Search for the cell housing the specified text and yield its (x, y) center coordinate. 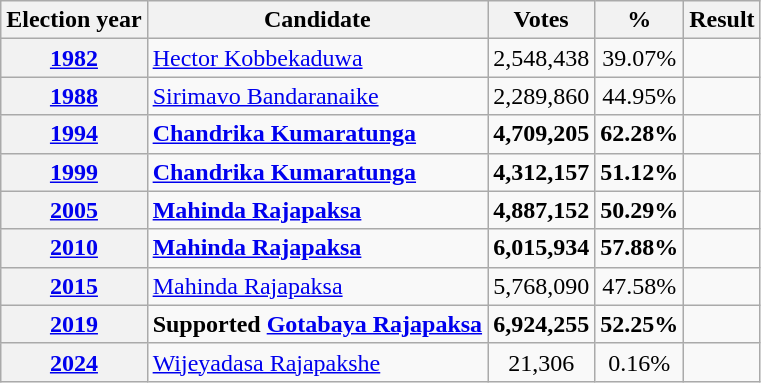
57.88% (640, 248)
6,924,255 (542, 324)
2,289,860 (542, 96)
Wijeyadasa Rajapakshe (317, 362)
0.16% (640, 362)
6,015,934 (542, 248)
4,887,152 (542, 210)
39.07% (640, 58)
2015 (74, 286)
2024 (74, 362)
1994 (74, 134)
21,306 (542, 362)
Election year (74, 20)
47.58% (640, 286)
5,768,090 (542, 286)
1999 (74, 172)
4,709,205 (542, 134)
Candidate (317, 20)
% (640, 20)
2,548,438 (542, 58)
51.12% (640, 172)
1988 (74, 96)
2005 (74, 210)
1982 (74, 58)
2019 (74, 324)
52.25% (640, 324)
Votes (542, 20)
2010 (74, 248)
Hector Kobbekaduwa (317, 58)
44.95% (640, 96)
62.28% (640, 134)
Supported Gotabaya Rajapaksa (317, 324)
Sirimavo Bandaranaike (317, 96)
Result (722, 20)
50.29% (640, 210)
4,312,157 (542, 172)
